Capture the cell that displays the provided text and extract its (x, y) central coordinate. 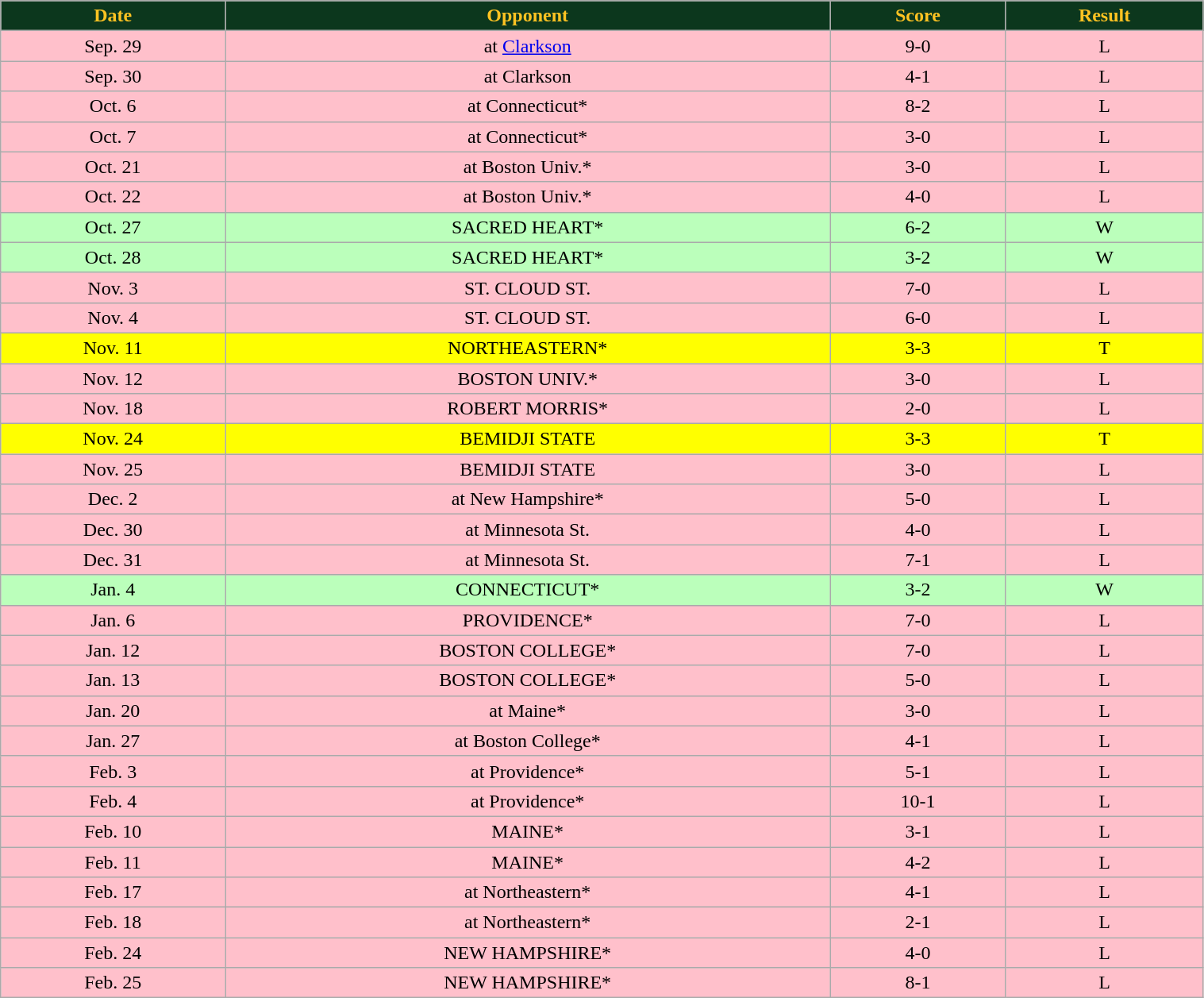
Jan. 27 (113, 741)
9-0 (917, 46)
Result (1105, 16)
Opponent (528, 16)
BOSTON UNIV.* (528, 379)
Nov. 25 (113, 469)
NORTHEASTERN* (528, 348)
Feb. 18 (113, 923)
Feb. 3 (113, 771)
Nov. 11 (113, 348)
Oct. 21 (113, 167)
8-1 (917, 983)
Nov. 4 (113, 318)
at Maine* (528, 711)
Date (113, 16)
2-0 (917, 409)
at New Hampshire* (528, 499)
Oct. 28 (113, 257)
Dec. 2 (113, 499)
Feb. 17 (113, 892)
Dec. 31 (113, 560)
Feb. 24 (113, 953)
4-2 (917, 861)
7-1 (917, 560)
Feb. 10 (113, 831)
Nov. 24 (113, 439)
CONNECTICUT* (528, 590)
Oct. 27 (113, 227)
Score (917, 16)
3-1 (917, 831)
at Boston College* (528, 741)
Oct. 7 (113, 137)
Jan. 20 (113, 711)
Feb. 11 (113, 861)
ROBERT MORRIS* (528, 409)
Jan. 6 (113, 620)
Jan. 13 (113, 680)
2-1 (917, 923)
6-2 (917, 227)
Feb. 4 (113, 801)
5-1 (917, 771)
Sep. 29 (113, 46)
Sep. 30 (113, 76)
Oct. 22 (113, 197)
6-0 (917, 318)
Nov. 3 (113, 287)
10-1 (917, 801)
Nov. 18 (113, 409)
Dec. 30 (113, 530)
Jan. 4 (113, 590)
8-2 (917, 106)
Jan. 12 (113, 650)
Feb. 25 (113, 983)
Nov. 12 (113, 379)
PROVIDENCE* (528, 620)
Oct. 6 (113, 106)
